Provide the [x, y] coordinate of the cell's center where the given text is located.  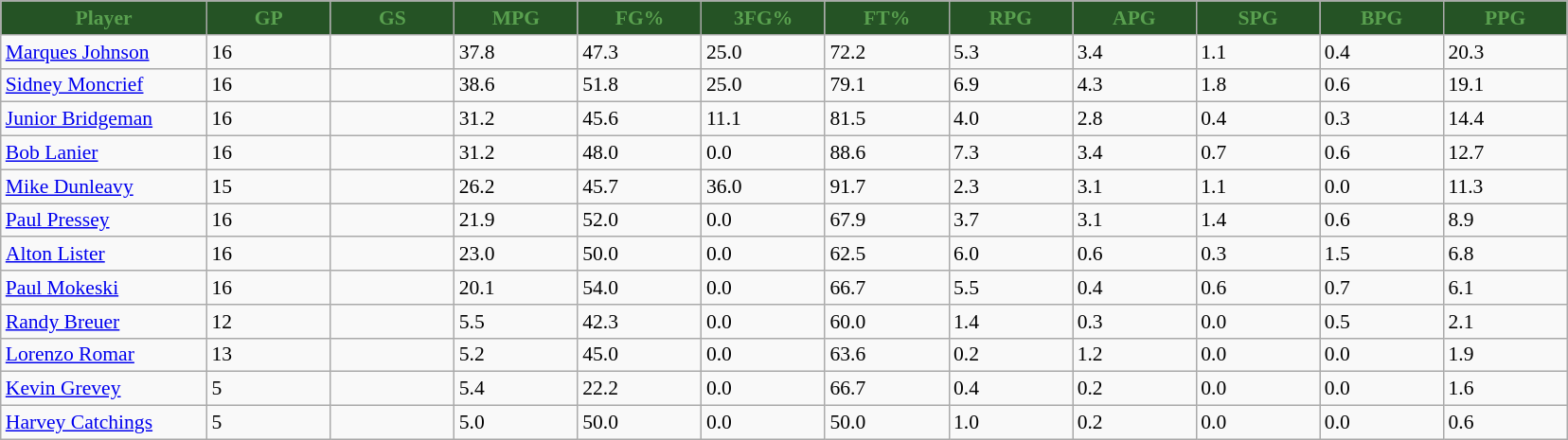
6.8 [1506, 255]
62.5 [886, 255]
15 [269, 186]
19.1 [1506, 85]
Harvey Catchings [104, 423]
21.9 [517, 220]
91.7 [886, 186]
3FG% [763, 18]
11.3 [1506, 186]
Paul Mokeski [104, 288]
20.1 [517, 288]
BPG [1382, 18]
7.3 [1011, 153]
54.0 [640, 288]
1.0 [1011, 423]
Lorenzo Romar [104, 355]
72.2 [886, 52]
51.8 [640, 85]
13 [269, 355]
5.0 [517, 423]
12.7 [1506, 153]
8.9 [1506, 220]
63.6 [886, 355]
GP [269, 18]
1.5 [1382, 255]
6.0 [1011, 255]
Randy Breuer [104, 322]
Alton Lister [104, 255]
0.5 [1382, 322]
11.1 [763, 119]
81.5 [886, 119]
1.8 [1257, 85]
20.3 [1506, 52]
36.0 [763, 186]
APG [1134, 18]
45.7 [640, 186]
Mike Dunleavy [104, 186]
88.6 [886, 153]
23.0 [517, 255]
MPG [517, 18]
5.4 [517, 389]
PPG [1506, 18]
26.2 [517, 186]
4.3 [1134, 85]
52.0 [640, 220]
Marques Johnson [104, 52]
Bob Lanier [104, 153]
3.7 [1011, 220]
22.2 [640, 389]
FG% [640, 18]
6.9 [1011, 85]
FT% [886, 18]
Paul Pressey [104, 220]
45.0 [640, 355]
37.8 [517, 52]
RPG [1011, 18]
2.8 [1134, 119]
14.4 [1506, 119]
Junior Bridgeman [104, 119]
Kevin Grevey [104, 389]
2.3 [1011, 186]
1.6 [1506, 389]
6.1 [1506, 288]
Sidney Moncrief [104, 85]
48.0 [640, 153]
SPG [1257, 18]
47.3 [640, 52]
5.3 [1011, 52]
Player [104, 18]
1.9 [1506, 355]
GS [392, 18]
1.2 [1134, 355]
4.0 [1011, 119]
79.1 [886, 85]
12 [269, 322]
45.6 [640, 119]
67.9 [886, 220]
42.3 [640, 322]
2.1 [1506, 322]
60.0 [886, 322]
38.6 [517, 85]
5.2 [517, 355]
